From the cell containing the given text, extract its center point as (x, y) coordinate. 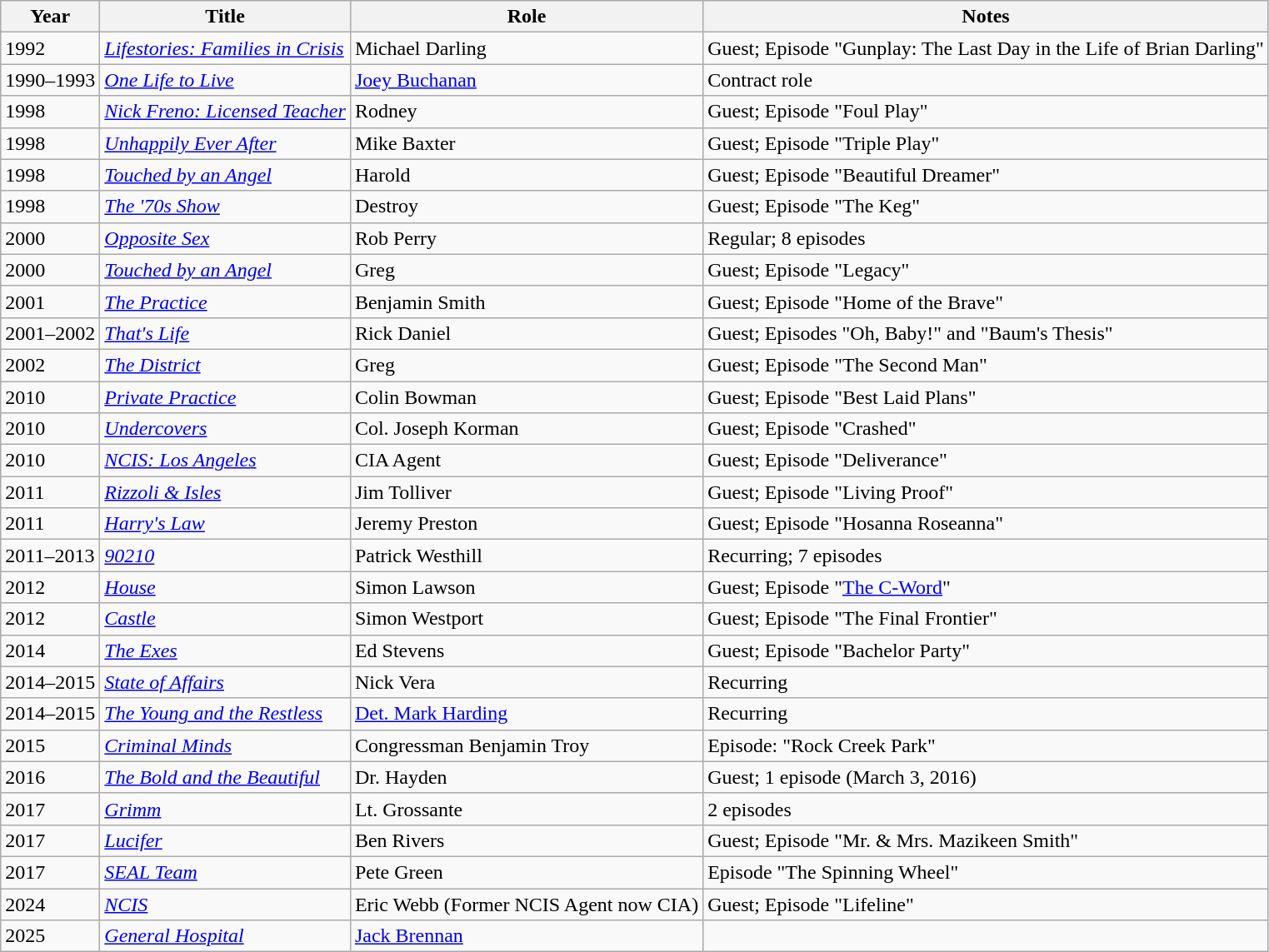
Guest; Episode "Hosanna Roseanna" (987, 524)
1990–1993 (50, 80)
Rob Perry (527, 238)
NCIS (225, 904)
The District (225, 365)
Undercovers (225, 429)
Guest; Episode "Gunplay: The Last Day in the Life of Brian Darling" (987, 48)
Rodney (527, 112)
Lucifer (225, 840)
NCIS: Los Angeles (225, 461)
That's Life (225, 333)
Guest; Episode "Triple Play" (987, 143)
Pete Green (527, 872)
Guest; Episode "Best Laid Plans" (987, 397)
Guest; Episode "Bachelor Party" (987, 650)
90210 (225, 556)
The Bold and the Beautiful (225, 777)
Regular; 8 episodes (987, 238)
Colin Bowman (527, 397)
Ben Rivers (527, 840)
SEAL Team (225, 872)
Private Practice (225, 397)
The '70s Show (225, 207)
2001 (50, 302)
Rizzoli & Isles (225, 492)
Guest; 1 episode (March 3, 2016) (987, 777)
Det. Mark Harding (527, 714)
Guest; Episode "Foul Play" (987, 112)
2024 (50, 904)
Joey Buchanan (527, 80)
2 episodes (987, 809)
Guest; Episode "The Final Frontier" (987, 619)
Opposite Sex (225, 238)
Unhappily Ever After (225, 143)
Guest; Episode "Crashed" (987, 429)
Year (50, 17)
2011–2013 (50, 556)
Episode "The Spinning Wheel" (987, 872)
Jack Brennan (527, 936)
Eric Webb (Former NCIS Agent now CIA) (527, 904)
2016 (50, 777)
Recurring; 7 episodes (987, 556)
Jeremy Preston (527, 524)
Grimm (225, 809)
Guest; Episode "Living Proof" (987, 492)
Guest; Episode "Lifeline" (987, 904)
Guest; Episode "Deliverance" (987, 461)
2015 (50, 745)
Castle (225, 619)
Episode: "Rock Creek Park" (987, 745)
Guest; Episode "Legacy" (987, 270)
Nick Vera (527, 682)
2014 (50, 650)
CIA Agent (527, 461)
The Exes (225, 650)
Contract role (987, 80)
Simon Westport (527, 619)
Title (225, 17)
The Young and the Restless (225, 714)
Criminal Minds (225, 745)
Ed Stevens (527, 650)
Rick Daniel (527, 333)
Guest; Episode "Beautiful Dreamer" (987, 175)
Harry's Law (225, 524)
2001–2002 (50, 333)
2025 (50, 936)
Benjamin Smith (527, 302)
One Life to Live (225, 80)
Notes (987, 17)
Destroy (527, 207)
Guest; Episode "Home of the Brave" (987, 302)
Michael Darling (527, 48)
Congressman Benjamin Troy (527, 745)
State of Affairs (225, 682)
Col. Joseph Korman (527, 429)
Simon Lawson (527, 587)
General Hospital (225, 936)
Lifestories: Families in Crisis (225, 48)
Guest; Episode "Mr. & Mrs. Mazikeen Smith" (987, 840)
Dr. Hayden (527, 777)
Guest; Episodes "Oh, Baby!" and "Baum's Thesis" (987, 333)
2002 (50, 365)
Harold (527, 175)
The Practice (225, 302)
Guest; Episode "The Keg" (987, 207)
1992 (50, 48)
Mike Baxter (527, 143)
Nick Freno: Licensed Teacher (225, 112)
Jim Tolliver (527, 492)
Guest; Episode "The C-Word" (987, 587)
Role (527, 17)
House (225, 587)
Patrick Westhill (527, 556)
Lt. Grossante (527, 809)
Guest; Episode "The Second Man" (987, 365)
